Extract the [X, Y] coordinate from the center of the cell holding the provided text.  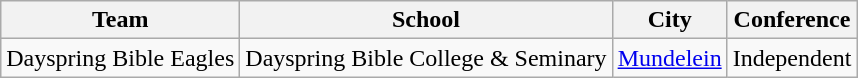
Dayspring Bible College & Seminary [426, 58]
Independent [792, 58]
Team [120, 20]
City [670, 20]
Dayspring Bible Eagles [120, 58]
School [426, 20]
Mundelein [670, 58]
Conference [792, 20]
